Output the (X, Y) coordinate of the center of the cell containing the given text.  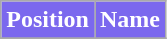
Name (130, 20)
Position (48, 20)
